Output the [x, y] coordinate of the center of the cell containing the given text.  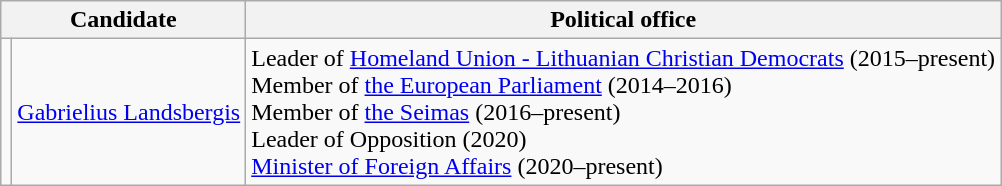
Candidate [124, 20]
Gabrielius Landsbergis [129, 112]
Political office [624, 20]
